Provide the [X, Y] coordinate of the cell's center where the given text is located.  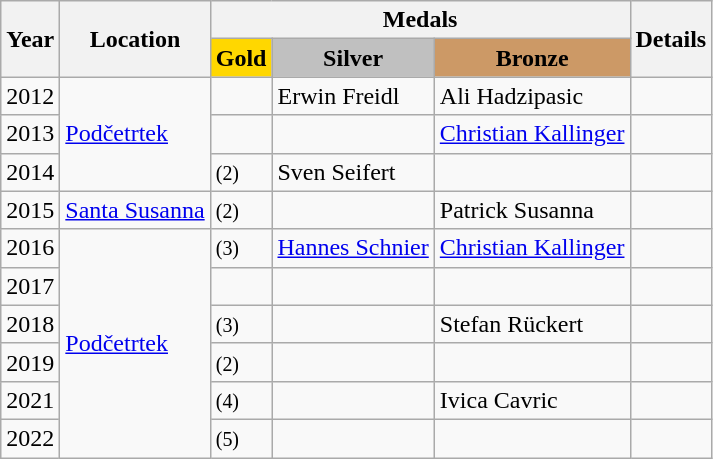
2014 [30, 172]
2012 [30, 96]
Gold [241, 58]
Location [135, 39]
Ivica Cavric [532, 400]
Details [671, 39]
Bronze [532, 58]
Medals [420, 20]
2019 [30, 362]
2016 [30, 248]
Patrick Susanna [532, 210]
Sven Seifert [353, 172]
Year [30, 39]
2018 [30, 324]
Erwin Freidl [353, 96]
2013 [30, 134]
Hannes Schnier [353, 248]
2022 [30, 438]
2021 [30, 400]
2015 [30, 210]
2017 [30, 286]
Silver [353, 58]
(5) [241, 438]
Ali Hadzipasic [532, 96]
Stefan Rückert [532, 324]
(4) [241, 400]
Santa Susanna [135, 210]
